Identify which cell holds the provided text, then report its (x, y) central coordinate. 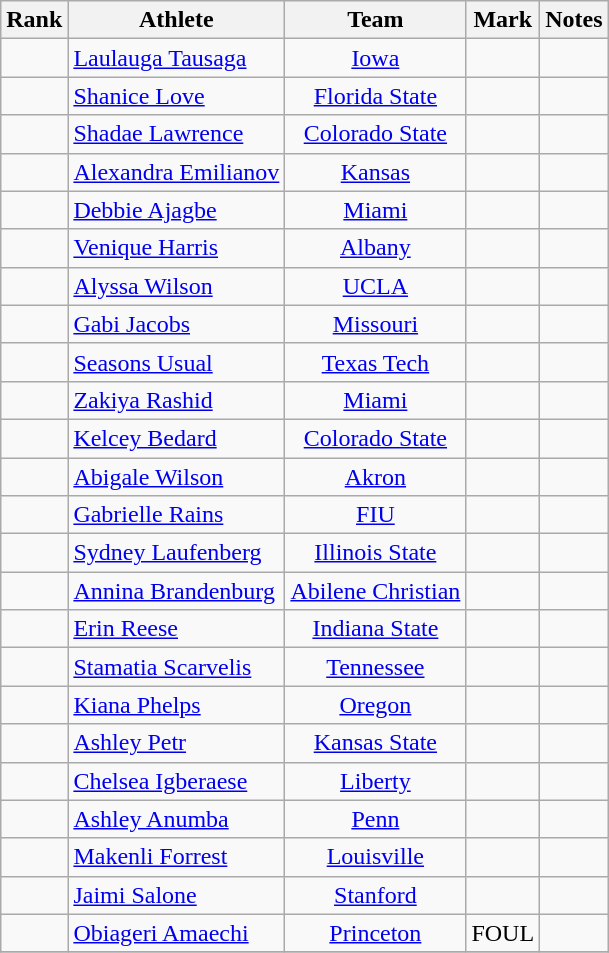
Athlete (176, 20)
Annina Brandenburg (176, 591)
Alexandra Emilianov (176, 172)
Kansas (376, 172)
Jaimi Salone (176, 895)
Kiana Phelps (176, 705)
Tennessee (376, 667)
Iowa (376, 58)
UCLA (376, 286)
Ashley Petr (176, 743)
FOUL (503, 933)
Chelsea Igberaese (176, 781)
Team (376, 20)
Erin Reese (176, 629)
Ashley Anumba (176, 819)
Alyssa Wilson (176, 286)
Albany (376, 248)
Shanice Love (176, 96)
Florida State (376, 96)
Laulauga Tausaga (176, 58)
Rank (34, 20)
Notes (574, 20)
Stanford (376, 895)
Princeton (376, 933)
Shadae Lawrence (176, 134)
Venique Harris (176, 248)
Kelcey Bedard (176, 438)
Liberty (376, 781)
Oregon (376, 705)
Penn (376, 819)
Akron (376, 477)
Seasons Usual (176, 362)
Stamatia Scarvelis (176, 667)
Gabi Jacobs (176, 324)
Illinois State (376, 553)
Indiana State (376, 629)
Sydney Laufenberg (176, 553)
Kansas State (376, 743)
Zakiya Rashid (176, 400)
Louisville (376, 857)
Abilene Christian (376, 591)
Abigale Wilson (176, 477)
FIU (376, 515)
Missouri (376, 324)
Mark (503, 20)
Obiageri Amaechi (176, 933)
Makenli Forrest (176, 857)
Gabrielle Rains (176, 515)
Debbie Ajagbe (176, 210)
Texas Tech (376, 362)
